Identify which cell holds the provided text, then report its [X, Y] central coordinate. 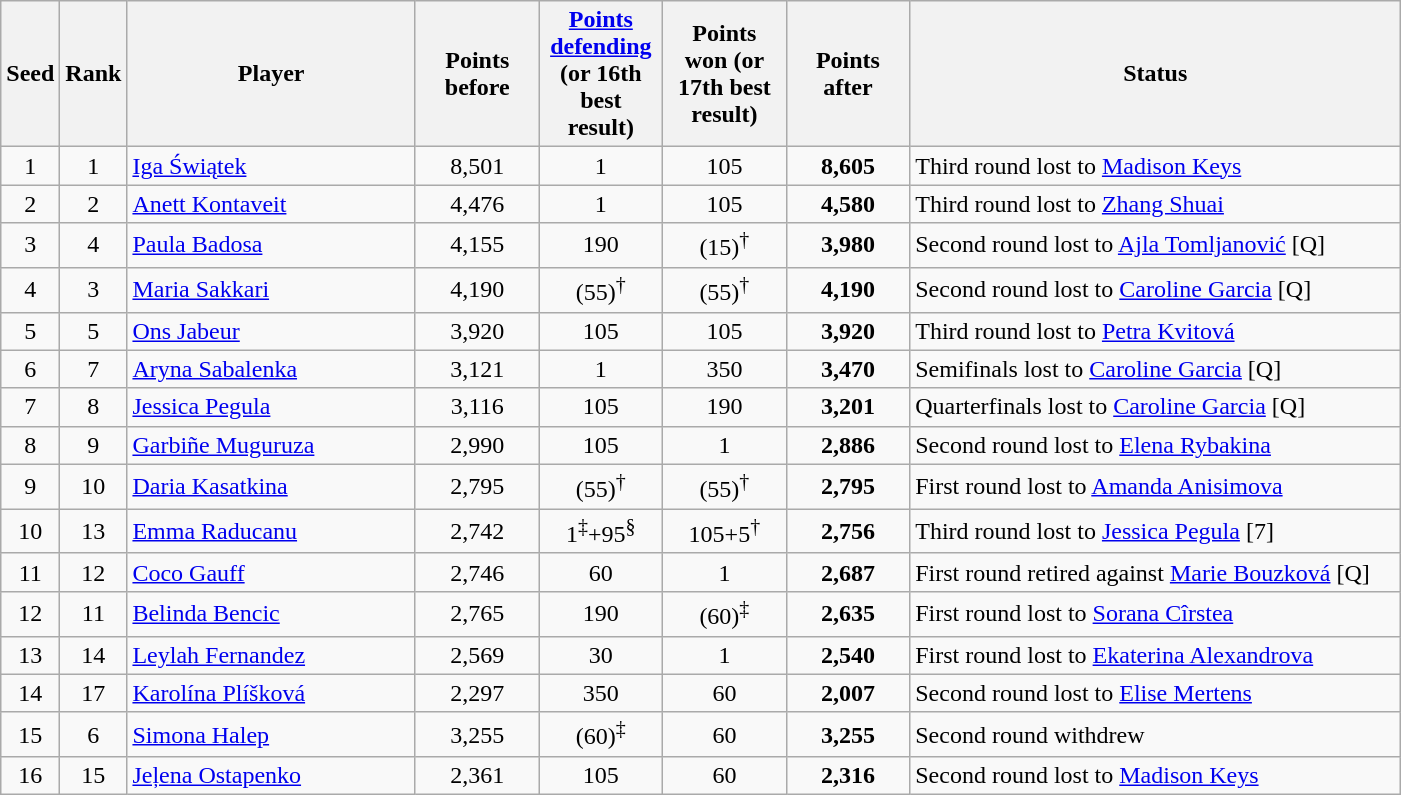
Second round lost to Caroline Garcia [Q] [1156, 290]
Leylah Fernandez [272, 655]
3,116 [477, 407]
Belinda Bencic [272, 614]
Third round lost to Jessica Pegula [7] [1156, 532]
Second round withdrew [1156, 734]
2,361 [477, 776]
4,155 [477, 246]
First round lost to Amanda Anisimova [1156, 486]
8,605 [848, 166]
Second round lost to Ajla Tomljanović [Q] [1156, 246]
3,470 [848, 369]
3,201 [848, 407]
1‡+95§ [601, 532]
Second round lost to Elise Mertens [1156, 693]
Ons Jabeur [272, 331]
Third round lost to Petra Kvitová [1156, 331]
Third round lost to Zhang Shuai [1156, 204]
Anett Kontaveit [272, 204]
2,007 [848, 693]
Points won (or 17th best result) [725, 74]
2,297 [477, 693]
30 [601, 655]
Aryna Sabalenka [272, 369]
2,746 [477, 572]
Semifinals lost to Caroline Garcia [Q] [1156, 369]
Points before [477, 74]
Points defending (or 16th best result) [601, 74]
First round retired against Marie Bouzková [Q] [1156, 572]
3,980 [848, 246]
Second round lost to Madison Keys [1156, 776]
2,742 [477, 532]
2,635 [848, 614]
4,476 [477, 204]
2,765 [477, 614]
3,121 [477, 369]
Jessica Pegula [272, 407]
Iga Świątek [272, 166]
Quarterfinals lost to Caroline Garcia [Q] [1156, 407]
Third round lost to Madison Keys [1156, 166]
Rank [94, 74]
2,569 [477, 655]
2,990 [477, 445]
Points after [848, 74]
Player [272, 74]
Paula Badosa [272, 246]
4,580 [848, 204]
Garbiñe Muguruza [272, 445]
First round lost to Sorana Cîrstea [1156, 614]
Coco Gauff [272, 572]
2,687 [848, 572]
(15)† [725, 246]
Daria Kasatkina [272, 486]
16 [30, 776]
Maria Sakkari [272, 290]
Emma Raducanu [272, 532]
Seed [30, 74]
Jeļena Ostapenko [272, 776]
2,540 [848, 655]
Status [1156, 74]
Second round lost to Elena Rybakina [1156, 445]
8,501 [477, 166]
Simona Halep [272, 734]
Karolína Plíšková [272, 693]
17 [94, 693]
105+5† [725, 532]
2,756 [848, 532]
First round lost to Ekaterina Alexandrova [1156, 655]
2,316 [848, 776]
2,886 [848, 445]
